Provide the [X, Y] coordinate of the cell's center where the given text is located.  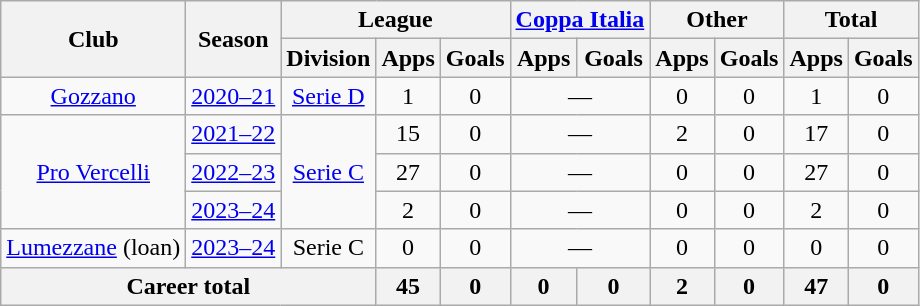
Pro Vercelli [94, 172]
45 [408, 286]
League [396, 20]
Gozzano [94, 96]
Career total [188, 286]
Season [234, 39]
Total [851, 20]
Coppa Italia [580, 20]
17 [816, 134]
15 [408, 134]
Serie D [328, 96]
2022–23 [234, 172]
Division [328, 58]
Lumezzane (loan) [94, 248]
Club [94, 39]
47 [816, 286]
2021–22 [234, 134]
Other [717, 20]
2020–21 [234, 96]
